Scan for the cell matching the given text and deliver its [x, y] coordinate at center. 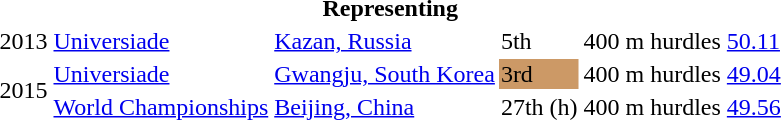
3rd [539, 74]
Kazan, Russia [385, 41]
Gwangju, South Korea [385, 74]
5th [539, 41]
